Return the [x, y] coordinate for the center point of the cell that contains the specified text.  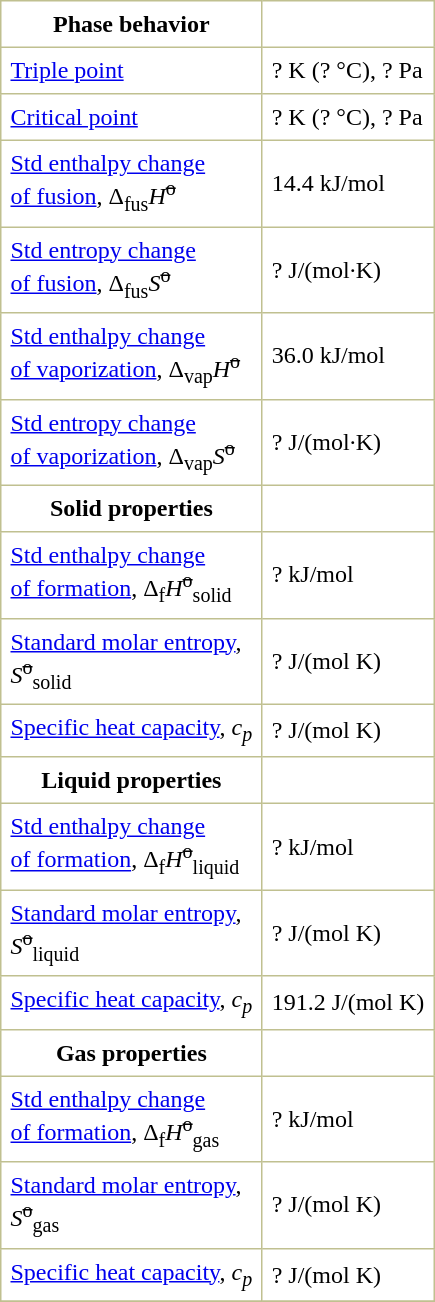
Phase behavior [132, 24]
Standard molar entropy,Soliquid [132, 933]
36.0 kJ/mol [348, 356]
Std enthalpy changeof vaporization, ΔvapHo [132, 356]
Std enthalpy changeof fusion, ΔfusHo [132, 183]
Critical point [132, 117]
Std enthalpy changeof formation, ΔfHosolid [132, 575]
Liquid properties [132, 780]
191.2 J/(mol K) [348, 1002]
Solid properties [132, 508]
Std enthalpy changeof formation, ΔfHogas [132, 1119]
Std enthalpy changeof formation, ΔfHoliquid [132, 847]
Triple point [132, 70]
Std entropy changeof fusion, ΔfusSo [132, 270]
Standard molar entropy,Sogas [132, 1205]
Standard molar entropy,Sosolid [132, 661]
Std entropy changeof vaporization, ΔvapSo [132, 442]
14.4 kJ/mol [348, 183]
Gas properties [132, 1052]
